Pinpoint the cell where the given text exists, returning its (x, y) midpoint coordinate. 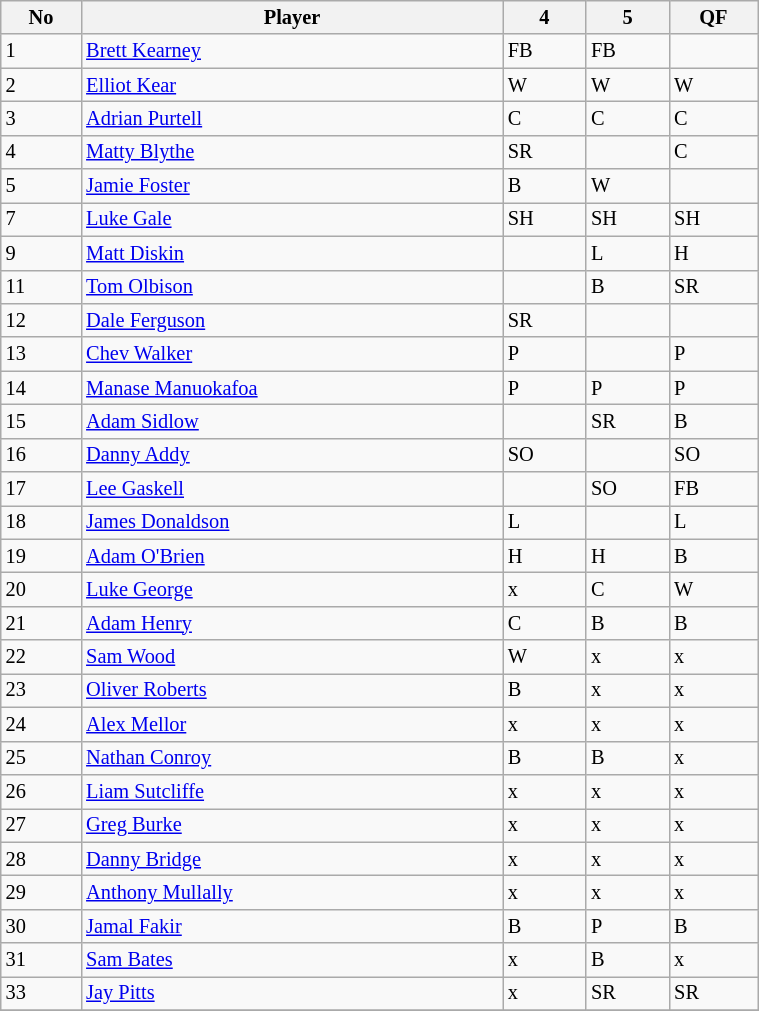
29 (41, 892)
Matt Diskin (292, 253)
Chev Walker (292, 354)
Elliot Kear (292, 85)
1 (41, 51)
24 (41, 724)
14 (41, 388)
19 (41, 556)
James Donaldson (292, 522)
9 (41, 253)
11 (41, 287)
No (41, 17)
21 (41, 623)
Sam Bates (292, 960)
Alex Mellor (292, 724)
Jamie Foster (292, 186)
33 (41, 993)
Adam Sidlow (292, 421)
Anthony Mullally (292, 892)
Jay Pitts (292, 993)
Adam Henry (292, 623)
Jamal Fakir (292, 926)
26 (41, 791)
13 (41, 354)
15 (41, 421)
Danny Bridge (292, 859)
20 (41, 589)
Dale Ferguson (292, 320)
18 (41, 522)
Adrian Purtell (292, 118)
3 (41, 118)
31 (41, 960)
Luke George (292, 589)
Liam Sutcliffe (292, 791)
Lee Gaskell (292, 489)
Sam Wood (292, 657)
Tom Olbison (292, 287)
Player (292, 17)
28 (41, 859)
Manase Manuokafoa (292, 388)
17 (41, 489)
2 (41, 85)
25 (41, 758)
Adam O'Brien (292, 556)
22 (41, 657)
Greg Burke (292, 825)
Matty Blythe (292, 152)
Oliver Roberts (292, 690)
16 (41, 455)
30 (41, 926)
12 (41, 320)
QF (713, 17)
27 (41, 825)
Brett Kearney (292, 51)
Nathan Conroy (292, 758)
Danny Addy (292, 455)
23 (41, 690)
Luke Gale (292, 219)
7 (41, 219)
